Capture the cell that displays the provided text and extract its [x, y] central coordinate. 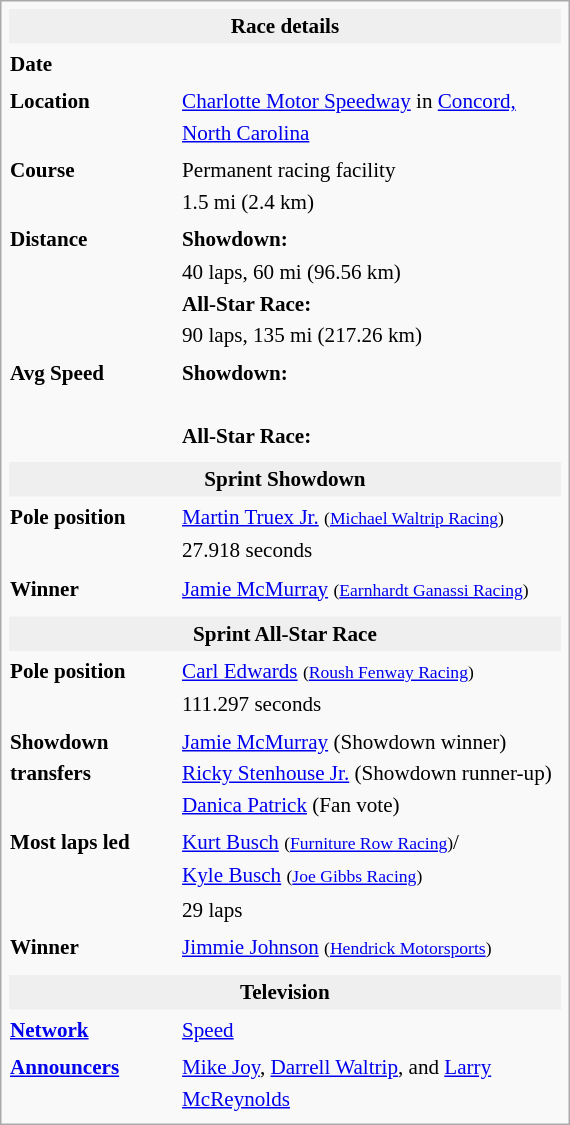
Mike Joy, Darrell Waltrip, and Larry McReynolds [372, 1083]
Martin Truex Jr. (Michael Waltrip Racing)27.918 seconds [372, 534]
Date [92, 64]
Television [284, 992]
Speed [372, 1030]
Location [92, 117]
Permanent racing facility1.5 mi (2.4 km) [372, 186]
Showdown:All-Star Race: [372, 404]
Showdown transfers [92, 773]
Jamie McMurray (Showdown winner)Ricky Stenhouse Jr. (Showdown runner-up)Danica Patrick (Fan vote) [372, 773]
Charlotte Motor Speedway in Concord, North Carolina [372, 117]
Announcers [92, 1083]
Avg Speed [92, 404]
Distance [92, 288]
Carl Edwards (Roush Fenway Racing)111.297 seconds [372, 688]
Kurt Busch (Furniture Row Racing)/Kyle Busch (Joe Gibbs Racing)29 laps [372, 876]
Jimmie Johnson (Hendrick Motorsports) [372, 947]
Showdown:40 laps, 60 mi (96.56 km)All-Star Race:90 laps, 135 mi (217.26 km) [372, 288]
Jamie McMurray (Earnhardt Ganassi Racing) [372, 589]
Network [92, 1030]
Race details [284, 26]
Most laps led [92, 876]
Sprint Showdown [284, 480]
Course [92, 186]
Sprint All-Star Race [284, 634]
